Capture the cell that displays the provided text and extract its (X, Y) central coordinate. 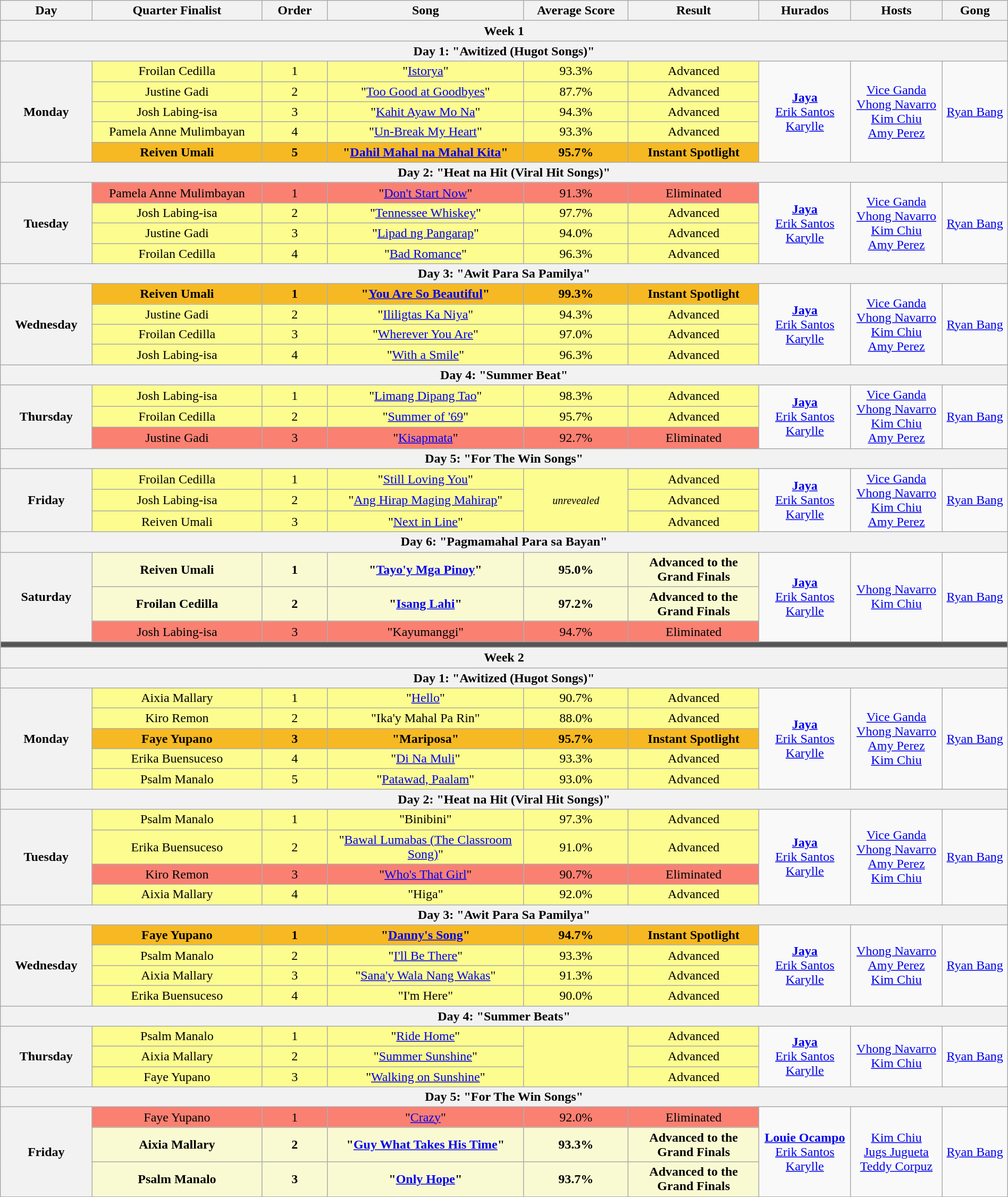
"Next in Line" (425, 521)
"Crazy" (425, 1117)
"Hello" (425, 698)
"Patawad, Paalam" (425, 779)
"Ang Hirap Maging Mahirap" (425, 500)
"I'm Here" (425, 995)
"Who's That Girl" (425, 874)
Day 4: "Summer Beats" (504, 1016)
Hurados (805, 11)
Week 2 (504, 657)
"Tayo'y Mga Pinoy" (425, 569)
"Dahil Mahal na Mahal Kita" (425, 152)
Saturday (46, 597)
"Mariposa" (425, 739)
"Wherever You Are" (425, 334)
98.3% (576, 396)
"Un-Break My Heart" (425, 132)
90.0% (576, 995)
Day (46, 11)
Quarter Finalist (177, 11)
Order (295, 11)
"You Are So Beautiful" (425, 294)
93.0% (576, 779)
"Too Good at Goodbyes" (425, 91)
"Kisapmata" (425, 438)
95.0% (576, 569)
Average Score (576, 11)
unrevealed (576, 500)
"Isang Lahi" (425, 604)
92.7% (576, 438)
Gong (975, 11)
93.7% (576, 1179)
"Higa" (425, 894)
Hosts (896, 11)
"Kahit Ayaw Mo Na" (425, 112)
Song (425, 11)
99.3% (576, 294)
"Summer of '69" (425, 417)
"Kayumanggi" (425, 631)
Result (694, 11)
"With a Smile" (425, 355)
"Limang Dipang Tao" (425, 396)
97.3% (576, 819)
88.0% (576, 718)
"Ride Home" (425, 1036)
Louie OcampoErik SantosKarylle (805, 1152)
"Tennessee Whiskey" (425, 213)
"Danny's Song" (425, 935)
"Guy What Takes His Time" (425, 1144)
"Still Loving You" (425, 479)
"I'll Be There" (425, 955)
"Di Na Muli" (425, 759)
"Only Hope" (425, 1179)
97.0% (576, 334)
"Binibini" (425, 819)
97.7% (576, 213)
Week 1 (504, 31)
"Bad Romance" (425, 254)
Day 4: "Summer Beat" (504, 375)
94.0% (576, 233)
91.0% (576, 847)
"Ililigtas Ka Niya" (425, 314)
97.2% (576, 604)
"Lipad ng Pangarap" (425, 233)
87.7% (576, 91)
"Ika'y Mahal Pa Rin" (425, 718)
Vhong NavarroAmy PerezKim Chiu (896, 965)
Kim ChiuJugs JuguetaTeddy Corpuz (896, 1152)
"Sana'y Wala Nang Wakas" (425, 975)
"Walking on Sunshine" (425, 1077)
"Don't Start Now" (425, 192)
"Bawal Lumabas (The Classroom Song)" (425, 847)
"Istorya" (425, 71)
"Summer Sunshine" (425, 1057)
Day 6: "Pagmamahal Para sa Bayan" (504, 542)
